Capture the cell that displays the provided text and extract its (x, y) central coordinate. 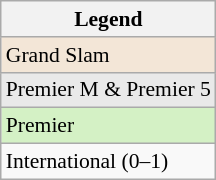
Premier M & Premier 5 (108, 90)
International (0–1) (108, 162)
Legend (108, 19)
Grand Slam (108, 55)
Premier (108, 126)
